Provide the (x, y) coordinate of the cell's center where the given text is located.  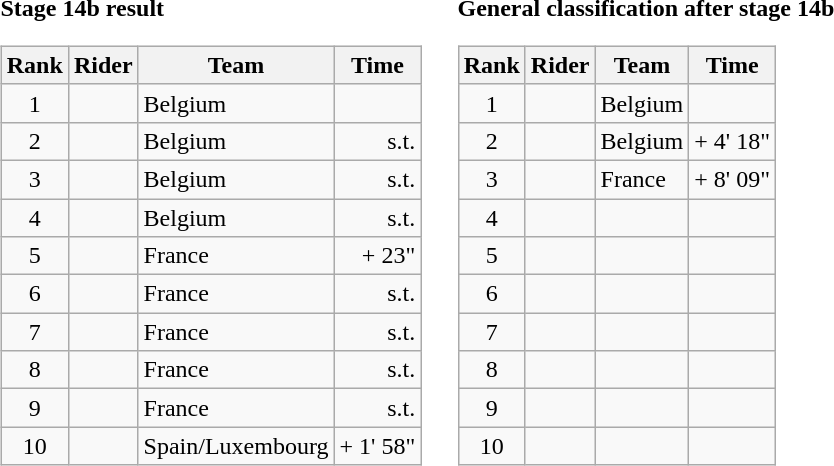
+ 4' 18" (732, 141)
+ 1' 58" (378, 446)
Spain/Luxembourg (236, 446)
+ 23" (378, 256)
+ 8' 09" (732, 179)
